Provide the (x, y) coordinate of the cell's center where the given text is located.  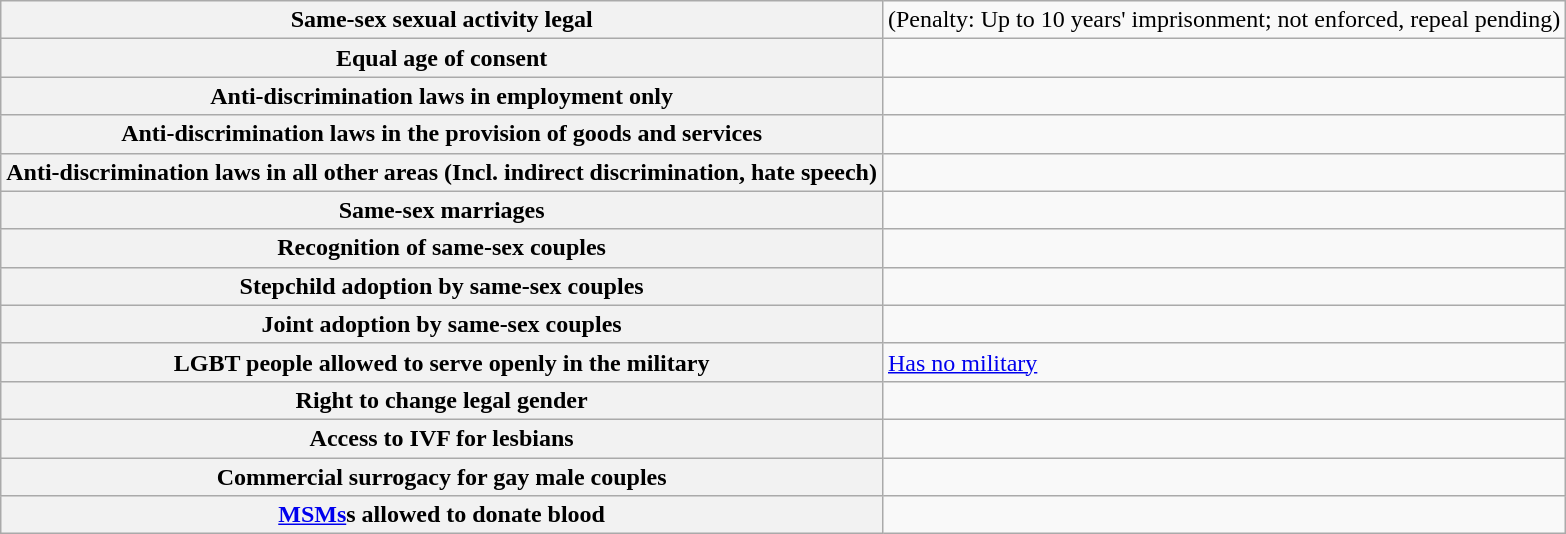
MSMss allowed to donate blood (442, 515)
Anti-discrimination laws in all other areas (Incl. indirect discrimination, hate speech) (442, 172)
LGBT people allowed to serve openly in the military (442, 362)
Has no military (1224, 362)
Anti-discrimination laws in the provision of goods and services (442, 134)
Joint adoption by same-sex couples (442, 324)
Commercial surrogacy for gay male couples (442, 477)
Stepchild adoption by same-sex couples (442, 286)
Anti-discrimination laws in employment only (442, 96)
Access to IVF for lesbians (442, 438)
Same-sex sexual activity legal (442, 20)
Recognition of same-sex couples (442, 248)
Right to change legal gender (442, 400)
Same-sex marriages (442, 210)
Equal age of consent (442, 58)
(Penalty: Up to 10 years' imprisonment; not enforced, repeal pending) (1224, 20)
